Search for the cell housing the specified text and yield its (x, y) center coordinate. 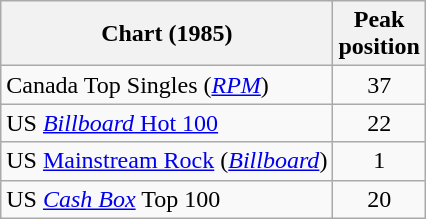
US Billboard Hot 100 (167, 123)
37 (379, 85)
Chart (1985) (167, 34)
Canada Top Singles (RPM) (167, 85)
1 (379, 161)
US Cash Box Top 100 (167, 199)
22 (379, 123)
US Mainstream Rock (Billboard) (167, 161)
Peakposition (379, 34)
20 (379, 199)
